Identify which cell holds the provided text, then report its (x, y) central coordinate. 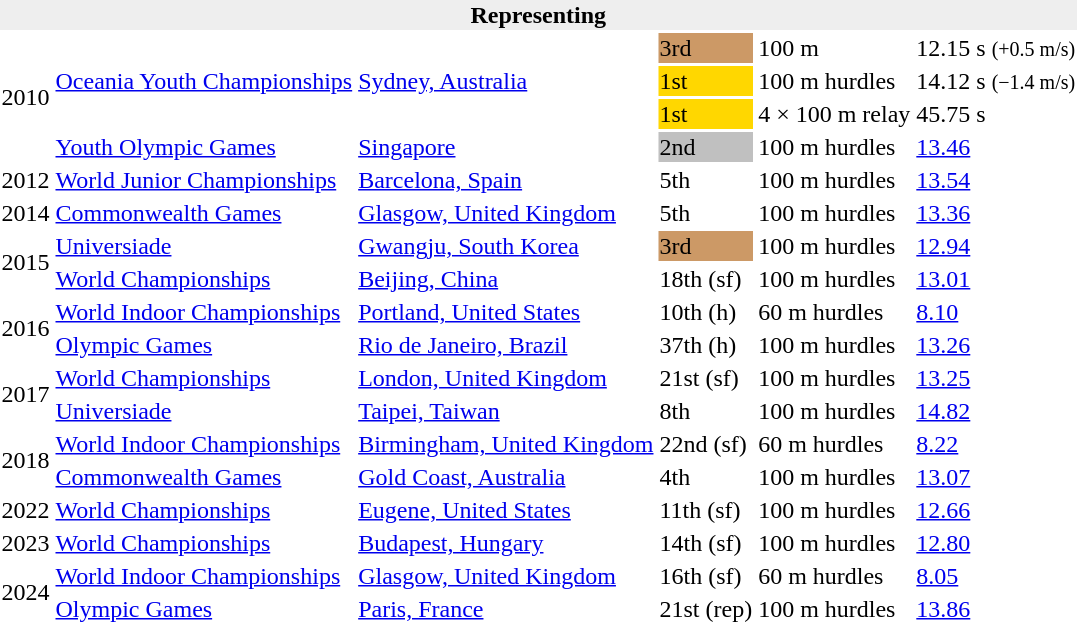
Gwangju, South Korea (506, 246)
2014 (26, 213)
16th (sf) (706, 576)
Beijing, China (506, 279)
Birmingham, United Kingdom (506, 444)
2nd (706, 147)
8.10 (996, 312)
World Junior Championships (204, 180)
2015 (26, 262)
Olympic Games (204, 345)
13.07 (996, 477)
13.01 (996, 279)
12.80 (996, 543)
Oceania Youth Championships (204, 81)
Rio de Janeiro, Brazil (506, 345)
12.94 (996, 246)
Budapest, Hungary (506, 543)
13.25 (996, 378)
Representing (538, 15)
22nd (sf) (706, 444)
2018 (26, 460)
London, United Kingdom (506, 378)
Youth Olympic Games (204, 147)
8.22 (996, 444)
Sydney, Australia (506, 81)
Portland, United States (506, 312)
Gold Coast, Australia (506, 477)
2022 (26, 510)
100 m (834, 48)
4 × 100 m relay (834, 114)
13.26 (996, 345)
13.36 (996, 213)
2017 (26, 394)
2023 (26, 543)
2010 (26, 98)
13.46 (996, 147)
45.75 s (996, 114)
2016 (26, 328)
37th (h) (706, 345)
10th (h) (706, 312)
12.66 (996, 510)
14.12 s (−1.4 m/s) (996, 81)
Eugene, United States (506, 510)
2012 (26, 180)
21st (sf) (706, 378)
18th (sf) (706, 279)
8.05 (996, 576)
13.54 (996, 180)
4th (706, 477)
8th (706, 411)
Barcelona, Spain (506, 180)
14.82 (996, 411)
14th (sf) (706, 543)
Taipei, Taiwan (506, 411)
Singapore (506, 147)
12.15 s (+0.5 m/s) (996, 48)
11th (sf) (706, 510)
